Pinpoint the cell where the given text exists, returning its [x, y] midpoint coordinate. 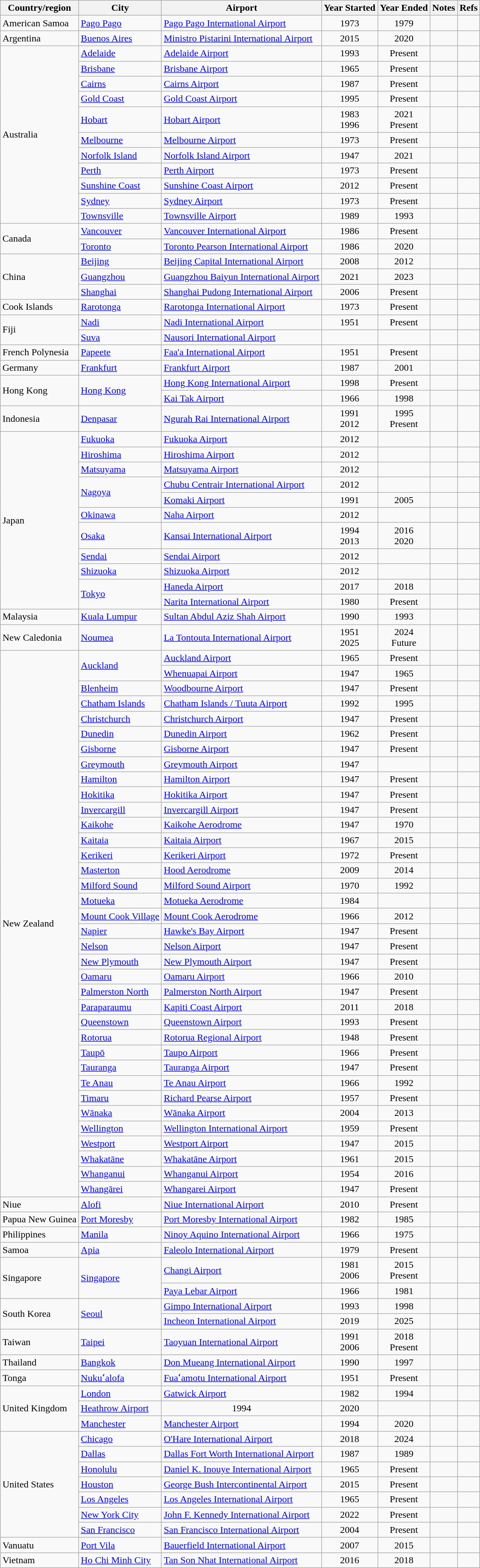
Sultan Abdul Aziz Shah Airport [242, 617]
1985 [404, 1220]
Narita International Airport [242, 602]
Honolulu [120, 1469]
Los Angeles [120, 1499]
Malaysia [40, 617]
Whangārei [120, 1189]
Oamaru [120, 977]
Year Ended [404, 8]
United States [40, 1484]
Kaitaia [120, 840]
Papua New Guinea [40, 1220]
Wānaka Airport [242, 1113]
Nelson Airport [242, 946]
2017 [350, 586]
2005 [404, 500]
New Caledonia [40, 637]
Kaitaia Airport [242, 840]
1957 [350, 1098]
Beijing Capital International Airport [242, 262]
Houston [120, 1484]
Taipei [120, 1342]
2023 [404, 277]
2007 [350, 1545]
Perth Airport [242, 170]
2001 [404, 368]
Nelson [120, 946]
San Francisco International Airport [242, 1530]
Manila [120, 1235]
Gatwick Airport [242, 1393]
Vanuatu [40, 1545]
Sendai [120, 556]
Norfolk Island Airport [242, 155]
San Francisco [120, 1530]
Vancouver International Airport [242, 231]
Palmerston North [120, 992]
Gisborne [120, 749]
1984 [350, 901]
Argentina [40, 38]
Faa'a International Airport [242, 352]
Norfolk Island [120, 155]
Chicago [120, 1439]
Toronto [120, 246]
Tokyo [120, 594]
Tauranga [120, 1068]
Kerikeri [120, 855]
Adelaide Airport [242, 53]
2022 [350, 1515]
Hawke's Bay Airport [242, 931]
19912012 [350, 419]
Fukuoka Airport [242, 439]
Los Angeles International Airport [242, 1499]
Airport [242, 8]
Nausori International Airport [242, 337]
New York City [120, 1515]
Dallas [120, 1454]
Australia [40, 135]
19812006 [350, 1270]
Queenstown Airport [242, 1022]
Christchurch Airport [242, 719]
Seoul [120, 1314]
Christchurch [120, 719]
New Plymouth Airport [242, 961]
Hamilton Airport [242, 779]
Hokitika [120, 795]
2024 [404, 1439]
Napier [120, 931]
Kansai International Airport [242, 536]
Noumea [120, 637]
Hong Kong International Airport [242, 383]
American Samoa [40, 23]
Invercargill Airport [242, 810]
1997 [404, 1362]
John F. Kennedy International Airport [242, 1515]
Whanganui [120, 1174]
Philippines [40, 1235]
Fiji [40, 330]
City [120, 8]
Richard Pearse Airport [242, 1098]
Queenstown [120, 1022]
Vancouver [120, 231]
La Tontouta International Airport [242, 637]
Milford Sound [120, 885]
Incheon International Airport [242, 1321]
Taoyuan International Airport [242, 1342]
Japan [40, 520]
Canada [40, 239]
19831996 [350, 120]
2013 [404, 1113]
Sunshine Coast [120, 185]
Toronto Pearson International Airport [242, 246]
Suva [120, 337]
Ho Chi Minh City [120, 1560]
1980 [350, 602]
1954 [350, 1174]
Sydney [120, 201]
Palmerston North Airport [242, 992]
Brisbane [120, 69]
Nagoya [120, 492]
Faleolo International Airport [242, 1250]
1959 [350, 1128]
Timaru [120, 1098]
Hiroshima Airport [242, 454]
1981 [404, 1291]
Dunedin [120, 734]
Osaka [120, 536]
Indonesia [40, 419]
Denpasar [120, 419]
Alofi [120, 1204]
Sydney Airport [242, 201]
Nukuʻalofa [120, 1378]
French Polynesia [40, 352]
Gold Coast [120, 99]
Taupo Airport [242, 1053]
Te Anau Airport [242, 1083]
Papeete [120, 352]
Whangarei Airport [242, 1189]
Rarotonga International Airport [242, 307]
Dallas Fort Worth International Airport [242, 1454]
2014 [404, 870]
Chatham Islands [120, 703]
Whanganui Airport [242, 1174]
2025 [404, 1321]
Kaikohe [120, 825]
Buenos Aires [120, 38]
2024Future [404, 637]
Greymouth [120, 764]
Blenheim [120, 688]
Taiwan [40, 1342]
Rotorua Regional Airport [242, 1037]
Ministro Pistarini International Airport [242, 38]
Gimpo International Airport [242, 1306]
Year Started [350, 8]
1995Present [404, 419]
Frankfurt Airport [242, 368]
Tonga [40, 1378]
Melbourne Airport [242, 140]
Melbourne [120, 140]
2021Present [404, 120]
2019 [350, 1321]
Refs [468, 8]
Country/region [40, 8]
Hamilton [120, 779]
2009 [350, 870]
1972 [350, 855]
Ngurah Rai International Airport [242, 419]
Hobart [120, 120]
Auckland [120, 665]
Shanghai Pudong International Airport [242, 292]
2006 [350, 292]
1948 [350, 1037]
19512025 [350, 637]
1991 [350, 500]
Sendai Airport [242, 556]
Port Vila [120, 1545]
Germany [40, 368]
Townsville Airport [242, 216]
Vietnam [40, 1560]
George Bush Intercontinental Airport [242, 1484]
Rotorua [120, 1037]
Matsuyama [120, 470]
1967 [350, 840]
Changi Airport [242, 1270]
Sunshine Coast Airport [242, 185]
Wānaka [120, 1113]
2018Present [404, 1342]
Taupō [120, 1053]
Whakatāne [120, 1159]
Apia [120, 1250]
Chubu Centrair International Airport [242, 485]
Cook Islands [40, 307]
Nadi [120, 322]
Masterton [120, 870]
Frankfurt [120, 368]
Tan Son Nhat International Airport [242, 1560]
Cairns [120, 84]
Wellington International Airport [242, 1128]
Notes [444, 8]
Port Moresby International Airport [242, 1220]
Beijing [120, 262]
Bauerfield International Airport [242, 1545]
Milford Sound Airport [242, 885]
Mount Cook Village [120, 916]
O'Hare International Airport [242, 1439]
Port Moresby [120, 1220]
Daniel K. Inouye International Airport [242, 1469]
Oamaru Airport [242, 977]
20162020 [404, 536]
Invercargill [120, 810]
New Plymouth [120, 961]
Te Anau [120, 1083]
1962 [350, 734]
Auckland Airport [242, 658]
Hokitika Airport [242, 795]
Kuala Lumpur [120, 617]
Okinawa [120, 515]
Mount Cook Aerodrome [242, 916]
Westport [120, 1143]
Kaikohe Aerodrome [242, 825]
Perth [120, 170]
China [40, 277]
Thailand [40, 1362]
Kai Tak Airport [242, 398]
2015Present [404, 1270]
Niue International Airport [242, 1204]
Westport Airport [242, 1143]
United Kingdom [40, 1409]
Adelaide [120, 53]
Fuaʻamotu International Airport [242, 1378]
Kapiti Coast Airport [242, 1007]
Cairns Airport [242, 84]
Pago Pago International Airport [242, 23]
Rarotonga [120, 307]
Gisborne Airport [242, 749]
Manchester [120, 1424]
Naha Airport [242, 515]
Shizuoka Airport [242, 571]
Kerikeri Airport [242, 855]
Pago Pago [120, 23]
Fukuoka [120, 439]
Paraparaumu [120, 1007]
Hiroshima [120, 454]
Whakatāne Airport [242, 1159]
Tauranga Airport [242, 1068]
19942013 [350, 536]
Motueka Aerodrome [242, 901]
Paya Lebar Airport [242, 1291]
Guangzhou [120, 277]
Dunedin Airport [242, 734]
2011 [350, 1007]
London [120, 1393]
Bangkok [120, 1362]
Nadi International Airport [242, 322]
Komaki Airport [242, 500]
1961 [350, 1159]
Gold Coast Airport [242, 99]
Whenuapai Airport [242, 673]
Heathrow Airport [120, 1409]
Ninoy Aquino International Airport [242, 1235]
Haneda Airport [242, 586]
Brisbane Airport [242, 69]
Shizuoka [120, 571]
Shanghai [120, 292]
Matsuyama Airport [242, 470]
Guangzhou Baiyun International Airport [242, 277]
Niue [40, 1204]
Motueka [120, 901]
Don Mueang International Airport [242, 1362]
Hobart Airport [242, 120]
Wellington [120, 1128]
Hood Aerodrome [242, 870]
Greymouth Airport [242, 764]
Samoa [40, 1250]
South Korea [40, 1314]
Woodbourne Airport [242, 688]
19912006 [350, 1342]
Manchester Airport [242, 1424]
Townsville [120, 216]
2008 [350, 262]
Chatham Islands / Tuuta Airport [242, 703]
1975 [404, 1235]
New Zealand [40, 923]
